Provide the [X, Y] coordinate of the cell's center where the given text is located.  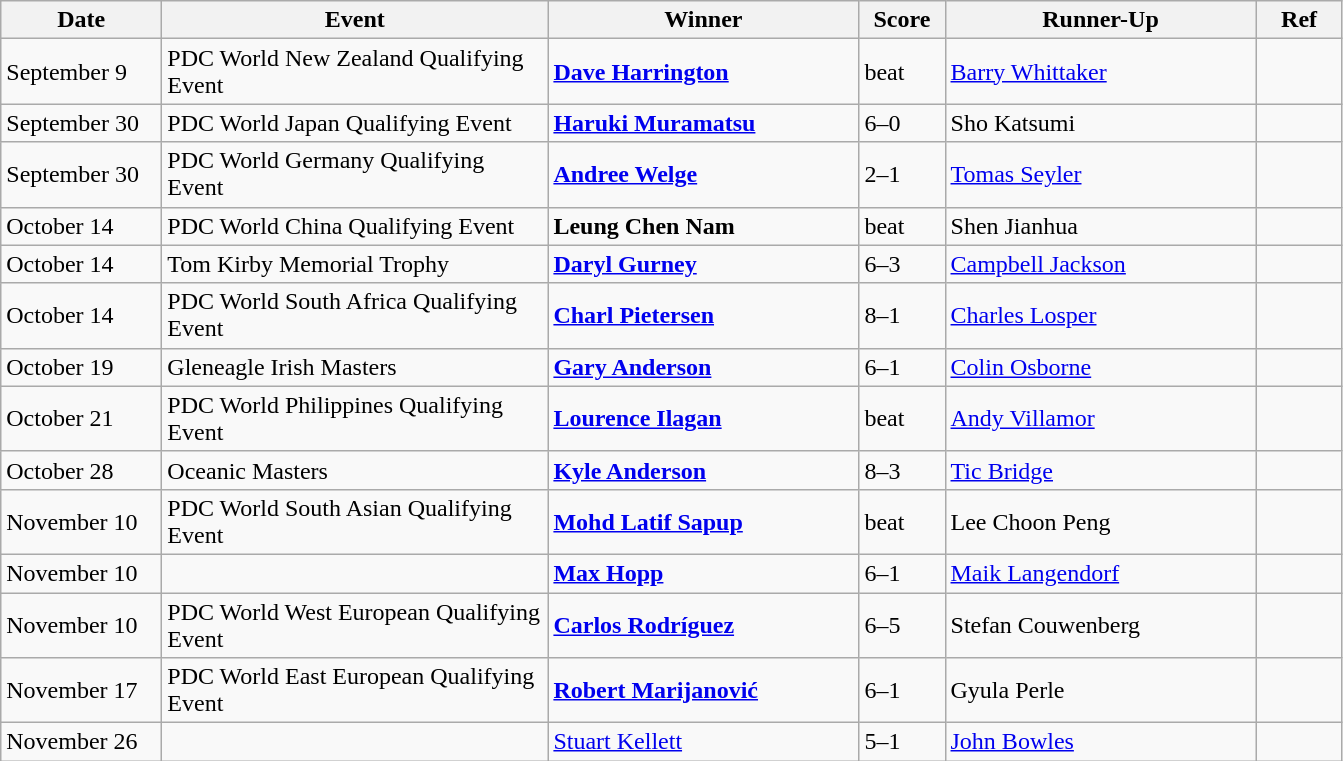
Kyle Anderson [704, 470]
Tom Kirby Memorial Trophy [355, 264]
Daryl Gurney [704, 264]
Campbell Jackson [1100, 264]
PDC World East European Qualifying Event [355, 690]
PDC World Germany Qualifying Event [355, 174]
Stefan Couwenberg [1100, 624]
John Bowles [1100, 742]
Gyula Perle [1100, 690]
Haruki Muramatsu [704, 123]
Carlos Rodríguez [704, 624]
PDC World West European Qualifying Event [355, 624]
Charles Losper [1100, 316]
PDC World New Zealand Qualifying Event [355, 72]
PDC World China Qualifying Event [355, 226]
6–0 [902, 123]
Tic Bridge [1100, 470]
2–1 [902, 174]
PDC World Japan Qualifying Event [355, 123]
November 17 [82, 690]
Max Hopp [704, 573]
Lourence Ilagan [704, 418]
8–1 [902, 316]
Dave Harrington [704, 72]
Winner [704, 20]
Maik Langendorf [1100, 573]
Andy Villamor [1100, 418]
October 21 [82, 418]
Robert Marijanović [704, 690]
September 9 [82, 72]
6–3 [902, 264]
November 26 [82, 742]
Shen Jianhua [1100, 226]
PDC World Philippines Qualifying Event [355, 418]
Oceanic Masters [355, 470]
8–3 [902, 470]
Gleneagle Irish Masters [355, 367]
5–1 [902, 742]
Ref [1299, 20]
October 28 [82, 470]
Event [355, 20]
Lee Choon Peng [1100, 522]
October 19 [82, 367]
Colin Osborne [1100, 367]
PDC World South Asian Qualifying Event [355, 522]
Sho Katsumi [1100, 123]
Mohd Latif Sapup [704, 522]
Date [82, 20]
Charl Pietersen [704, 316]
Gary Anderson [704, 367]
Barry Whittaker [1100, 72]
Tomas Seyler [1100, 174]
Stuart Kellett [704, 742]
Andree Welge [704, 174]
6–5 [902, 624]
Runner-Up [1100, 20]
Leung Chen Nam [704, 226]
PDC World South Africa Qualifying Event [355, 316]
Score [902, 20]
